Search for the cell housing the specified text and yield its [x, y] center coordinate. 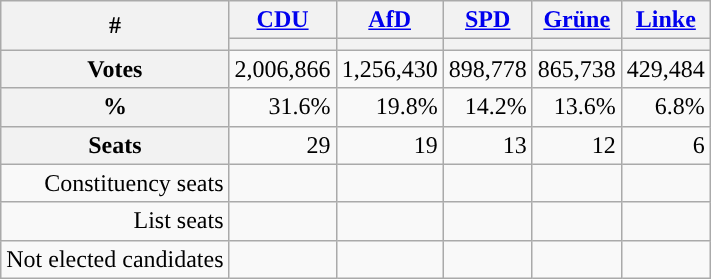
429,484 [666, 69]
19.8% [390, 107]
Not elected candidates [115, 259]
19 [390, 145]
13 [488, 145]
SPD [488, 20]
1,256,430 [390, 69]
Seats [115, 145]
6 [666, 145]
Votes [115, 69]
List seats [115, 221]
12 [576, 145]
Constituency seats [115, 183]
31.6% [282, 107]
2,006,866 [282, 69]
29 [282, 145]
Linke [666, 20]
13.6% [576, 107]
CDU [282, 20]
898,778 [488, 69]
Grüne [576, 20]
6.8% [666, 107]
865,738 [576, 69]
% [115, 107]
AfD [390, 20]
# [115, 26]
14.2% [488, 107]
